Scan for the cell matching the given text and deliver its (X, Y) coordinate at center. 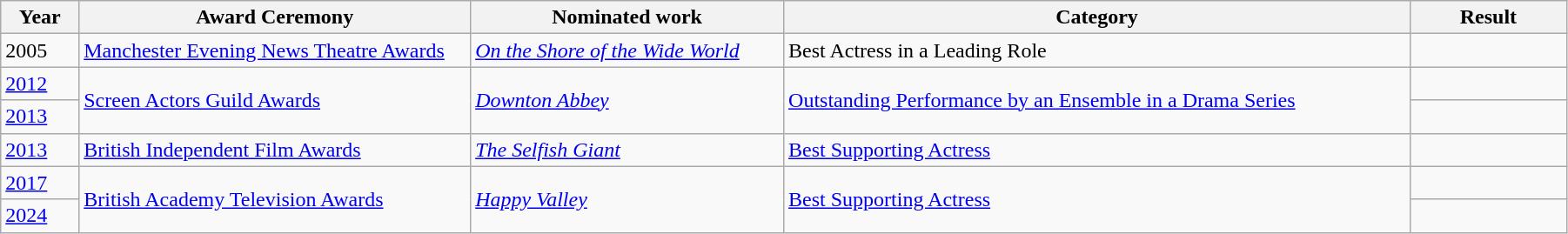
2012 (40, 84)
Outstanding Performance by an Ensemble in a Drama Series (1097, 100)
Award Ceremony (275, 17)
Nominated work (627, 17)
2024 (40, 216)
Happy Valley (627, 199)
The Selfish Giant (627, 150)
Manchester Evening News Theatre Awards (275, 50)
British Independent Film Awards (275, 150)
2017 (40, 183)
Category (1097, 17)
Year (40, 17)
Best Actress in a Leading Role (1097, 50)
British Academy Television Awards (275, 199)
2005 (40, 50)
Screen Actors Guild Awards (275, 100)
On the Shore of the Wide World (627, 50)
Result (1488, 17)
Downton Abbey (627, 100)
